Search for the cell housing the specified text and yield its [x, y] center coordinate. 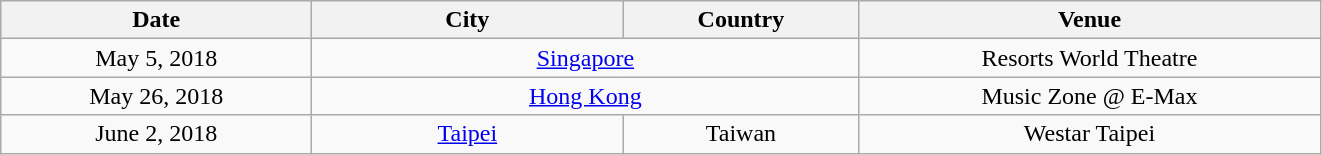
Resorts World Theatre [1090, 58]
Taipei [468, 134]
Westar Taipei [1090, 134]
Singapore [586, 58]
May 5, 2018 [156, 58]
City [468, 20]
Country [741, 20]
Date [156, 20]
Taiwan [741, 134]
Music Zone @ E-Max [1090, 96]
Hong Kong [586, 96]
May 26, 2018 [156, 96]
Venue [1090, 20]
June 2, 2018 [156, 134]
